Locate the cell with the specified text and output its [x, y] center coordinate. 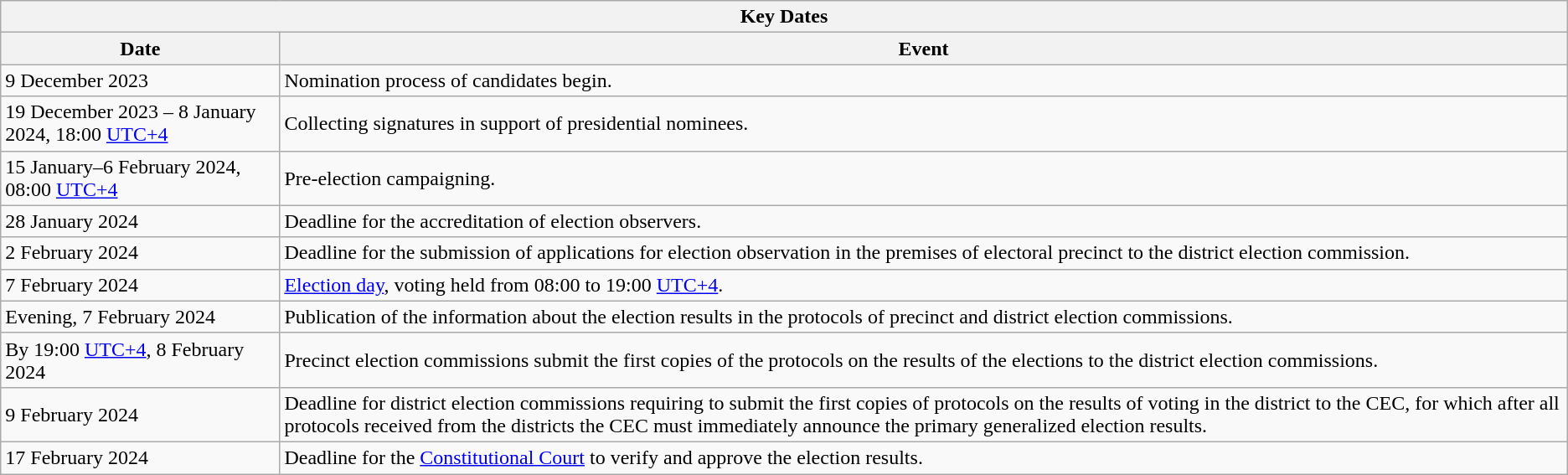
Nomination process of candidates begin. [923, 80]
Publication of the information about the election results in the protocols of precinct and district election commissions. [923, 317]
9 February 2024 [141, 414]
Election day, voting held from 08:00 to 19:00 UTC+4. [923, 285]
By 19:00 UTC+4, 8 February 2024 [141, 360]
Deadline for the submission of applications for election observation in the premises of electoral precinct to the district election commission. [923, 253]
Precinct election commissions submit the first copies of the protocols on the results of the elections to the district election commissions. [923, 360]
Collecting signatures in support of presidential nominees. [923, 124]
2 February 2024 [141, 253]
Date [141, 49]
28 January 2024 [141, 221]
Deadline for the Constitutional Court to verify and approve the election results. [923, 457]
Event [923, 49]
Evening, 7 February 2024 [141, 317]
19 December 2023 – 8 January 2024, 18:00 UTC+4 [141, 124]
17 February 2024 [141, 457]
15 January–6 February 2024, 08:00 UTC+4 [141, 178]
7 February 2024 [141, 285]
Pre-election campaigning. [923, 178]
Key Dates [784, 17]
Deadline for the accreditation of election observers. [923, 221]
9 December 2023 [141, 80]
